Output the (X, Y) coordinate of the center of the cell containing the given text.  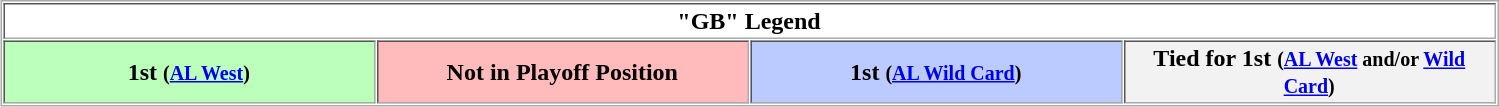
Tied for 1st (AL West and/or Wild Card) (1309, 72)
"GB" Legend (749, 21)
Not in Playoff Position (562, 72)
1st (AL Wild Card) (936, 72)
1st (AL West) (189, 72)
